Identify which cell holds the provided text, then report its (X, Y) central coordinate. 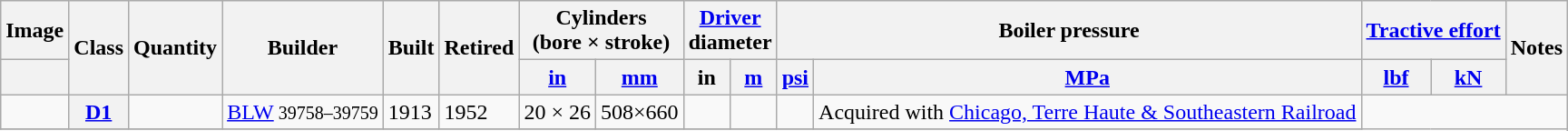
Builder (303, 47)
psi (795, 77)
Tractive effort (1434, 31)
Class (99, 47)
1952 (479, 112)
Boiler pressure (1069, 31)
lbf (1396, 77)
Image (34, 31)
1913 (411, 112)
20 × 26 (557, 112)
BLW 39758–39759 (303, 112)
m (754, 77)
Built (411, 47)
Retired (479, 47)
508×660 (639, 112)
kN (1468, 77)
Cylinders(bore × stroke) (601, 31)
Acquired with Chicago, Terre Haute & Southeastern Railroad (1087, 112)
mm (639, 77)
D1 (99, 112)
Quantity (176, 47)
Notes (1536, 47)
MPa (1087, 77)
Driverdiameter (730, 31)
